Extract the (X, Y) coordinate from the center of the cell holding the provided text.  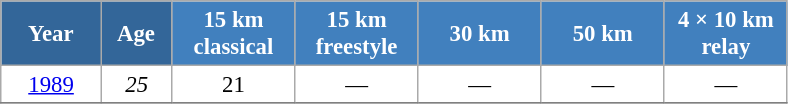
4 × 10 km relay (726, 34)
Year (52, 34)
Age (136, 34)
50 km (602, 34)
21 (234, 85)
25 (136, 85)
30 km (480, 34)
1989 (52, 85)
15 km freestyle (356, 34)
15 km classical (234, 34)
